Determine the [X, Y] coordinate at the center of the cell enclosing the given text.  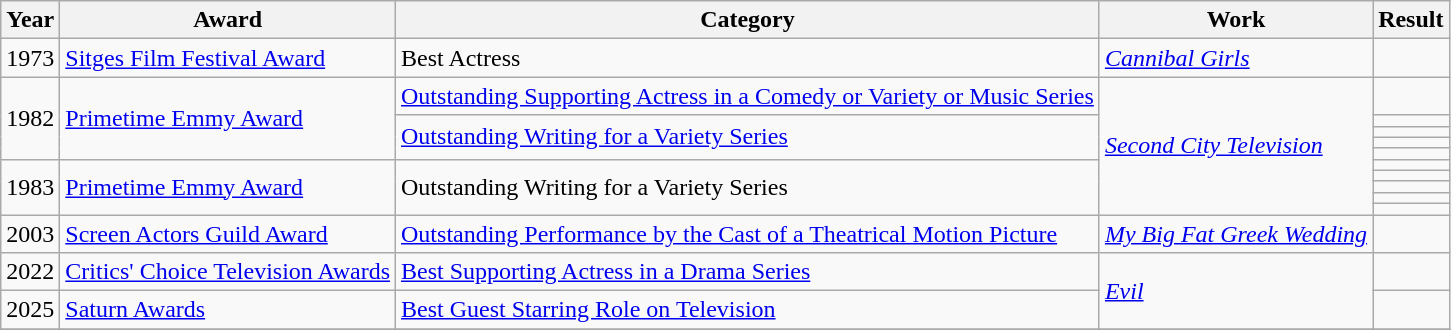
Best Guest Starring Role on Television [748, 310]
My Big Fat Greek Wedding [1236, 233]
Best Supporting Actress in a Drama Series [748, 272]
Award [228, 20]
Screen Actors Guild Award [228, 233]
Work [1236, 20]
Saturn Awards [228, 310]
Outstanding Performance by the Cast of a Theatrical Motion Picture [748, 233]
Evil [1236, 291]
Critics' Choice Television Awards [228, 272]
Sitges Film Festival Award [228, 58]
Result [1411, 20]
Cannibal Girls [1236, 58]
1983 [30, 186]
Year [30, 20]
Outstanding Supporting Actress in a Comedy or Variety or Music Series [748, 96]
Category [748, 20]
1982 [30, 118]
Second City Television [1236, 146]
2003 [30, 233]
2025 [30, 310]
1973 [30, 58]
2022 [30, 272]
Best Actress [748, 58]
